Detect which cell encompasses the target text, then output its [x, y] center coordinate. 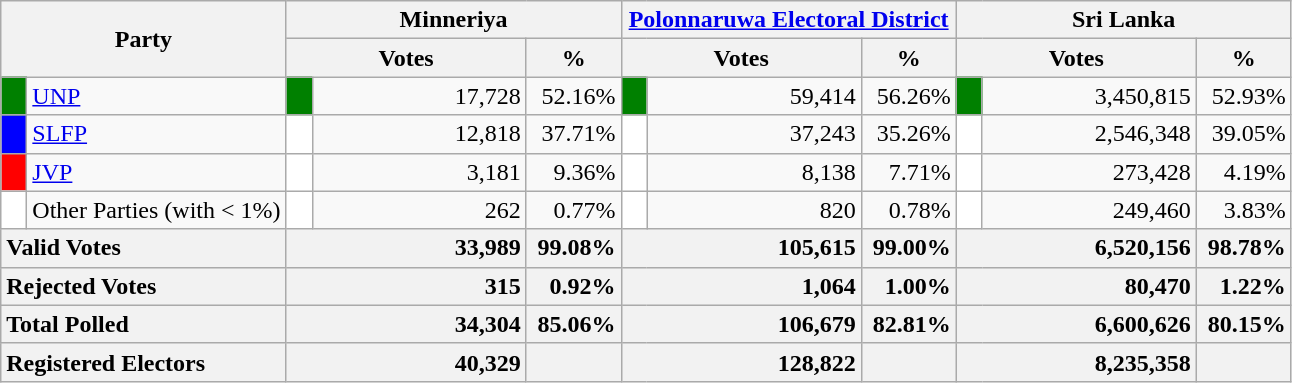
Sri Lanka [1124, 20]
85.06% [574, 324]
56.26% [908, 96]
3,450,815 [1089, 96]
Total Polled [144, 324]
273,428 [1089, 172]
98.78% [1244, 248]
128,822 [741, 362]
80.15% [1244, 324]
3.83% [1244, 210]
Party [144, 39]
315 [406, 286]
59,414 [754, 96]
8,235,358 [1076, 362]
99.00% [908, 248]
JVP [156, 172]
52.16% [574, 96]
6,600,626 [1076, 324]
17,728 [419, 96]
7.71% [908, 172]
6,520,156 [1076, 248]
12,818 [419, 134]
249,460 [1089, 210]
262 [419, 210]
Registered Electors [144, 362]
40,329 [406, 362]
4.19% [1244, 172]
8,138 [754, 172]
1.00% [908, 286]
3,181 [419, 172]
UNP [156, 96]
2,546,348 [1089, 134]
52.93% [1244, 96]
Valid Votes [144, 248]
Rejected Votes [144, 286]
Other Parties (with < 1%) [156, 210]
33,989 [406, 248]
37,243 [754, 134]
Polonnaruwa Electoral District [788, 20]
9.36% [574, 172]
80,470 [1076, 286]
SLFP [156, 134]
1,064 [741, 286]
39.05% [1244, 134]
105,615 [741, 248]
82.81% [908, 324]
0.92% [574, 286]
99.08% [574, 248]
0.77% [574, 210]
37.71% [574, 134]
34,304 [406, 324]
106,679 [741, 324]
0.78% [908, 210]
35.26% [908, 134]
1.22% [1244, 286]
Minneriya [454, 20]
820 [754, 210]
